Detect which cell encompasses the target text, then output its (X, Y) center coordinate. 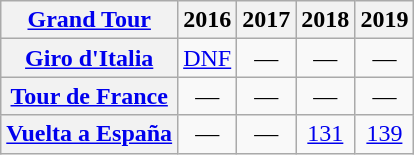
DNF (208, 58)
Tour de France (90, 96)
Giro d'Italia (90, 58)
2019 (384, 20)
139 (384, 134)
131 (326, 134)
2018 (326, 20)
Vuelta a España (90, 134)
2016 (208, 20)
Grand Tour (90, 20)
2017 (266, 20)
